Return the [X, Y] coordinate for the center point of the cell that contains the specified text.  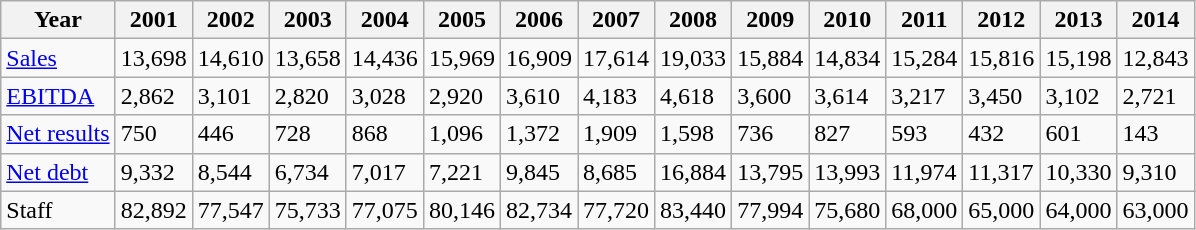
77,075 [384, 210]
827 [848, 134]
1,598 [694, 134]
3,600 [770, 96]
2,862 [154, 96]
8,685 [616, 172]
15,884 [770, 58]
143 [1156, 134]
2009 [770, 20]
12,843 [1156, 58]
17,614 [616, 58]
593 [924, 134]
16,909 [538, 58]
11,974 [924, 172]
9,845 [538, 172]
19,033 [694, 58]
65,000 [1002, 210]
2004 [384, 20]
7,017 [384, 172]
13,795 [770, 172]
3,614 [848, 96]
750 [154, 134]
601 [1078, 134]
4,618 [694, 96]
Staff [58, 210]
432 [1002, 134]
2014 [1156, 20]
14,610 [230, 58]
868 [384, 134]
2005 [462, 20]
2013 [1078, 20]
1,909 [616, 134]
2007 [616, 20]
EBITDA [58, 96]
Net debt [58, 172]
83,440 [694, 210]
3,450 [1002, 96]
3,028 [384, 96]
728 [308, 134]
15,198 [1078, 58]
2012 [1002, 20]
7,221 [462, 172]
75,680 [848, 210]
3,101 [230, 96]
10,330 [1078, 172]
Net results [58, 134]
63,000 [1156, 210]
9,310 [1156, 172]
2003 [308, 20]
3,610 [538, 96]
2,820 [308, 96]
2002 [230, 20]
13,658 [308, 58]
16,884 [694, 172]
15,284 [924, 58]
77,720 [616, 210]
8,544 [230, 172]
11,317 [1002, 172]
82,892 [154, 210]
14,436 [384, 58]
Year [58, 20]
Sales [58, 58]
13,993 [848, 172]
2011 [924, 20]
1,372 [538, 134]
2010 [848, 20]
64,000 [1078, 210]
80,146 [462, 210]
15,816 [1002, 58]
3,217 [924, 96]
77,547 [230, 210]
2006 [538, 20]
2,721 [1156, 96]
68,000 [924, 210]
3,102 [1078, 96]
82,734 [538, 210]
13,698 [154, 58]
2,920 [462, 96]
9,332 [154, 172]
14,834 [848, 58]
2001 [154, 20]
4,183 [616, 96]
2008 [694, 20]
1,096 [462, 134]
6,734 [308, 172]
736 [770, 134]
75,733 [308, 210]
15,969 [462, 58]
446 [230, 134]
77,994 [770, 210]
